Return the [x, y] coordinate for the center point of the cell that contains the specified text.  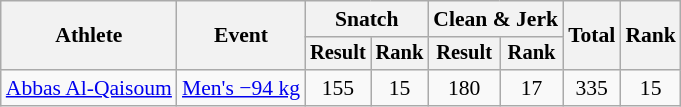
Athlete [89, 36]
Event [241, 36]
17 [532, 88]
Abbas Al-Qaisoum [89, 88]
180 [464, 88]
Clean & Jerk [496, 19]
Snatch [366, 19]
Total [592, 36]
Men's −94 kg [241, 88]
155 [338, 88]
335 [592, 88]
